Identify which cell holds the provided text, then report its (X, Y) central coordinate. 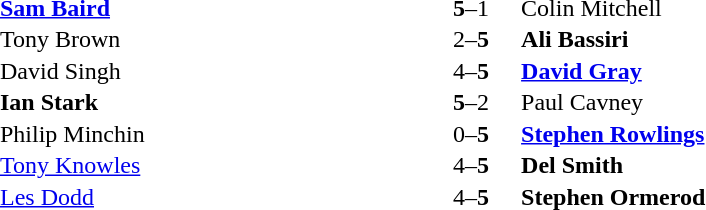
0–5 (471, 134)
2–5 (471, 39)
5–2 (471, 103)
